From the cell containing the given text, extract its center point as (x, y) coordinate. 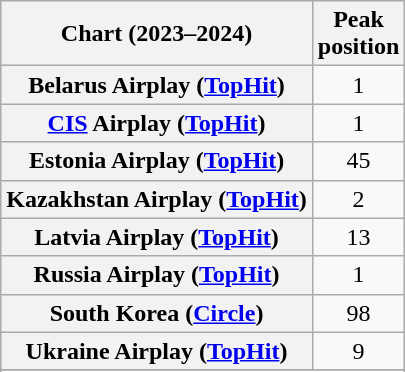
South Korea (Circle) (157, 313)
Latvia Airplay (TopHit) (157, 237)
2 (358, 199)
Estonia Airplay (TopHit) (157, 161)
9 (358, 351)
CIS Airplay (TopHit) (157, 123)
98 (358, 313)
Belarus Airplay (TopHit) (157, 85)
45 (358, 161)
Russia Airplay (TopHit) (157, 275)
Chart (2023–2024) (157, 34)
Kazakhstan Airplay (TopHit) (157, 199)
Peakposition (358, 34)
Ukraine Airplay (TopHit) (157, 351)
13 (358, 237)
